Detect which cell encompasses the target text, then output its [X, Y] center coordinate. 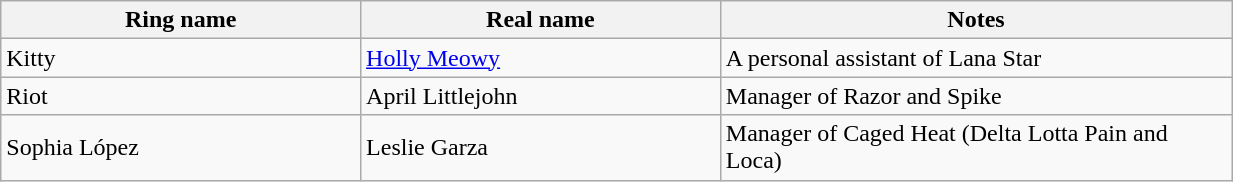
A personal assistant of Lana Star [976, 58]
April Littlejohn [541, 96]
Notes [976, 20]
Manager of Caged Heat (Delta Lotta Pain and Loca) [976, 148]
Manager of Razor and Spike [976, 96]
Leslie Garza [541, 148]
Sophia López [181, 148]
Real name [541, 20]
Holly Meowy [541, 58]
Riot [181, 96]
Ring name [181, 20]
Kitty [181, 58]
